From the cell containing the given text, extract its center point as [X, Y] coordinate. 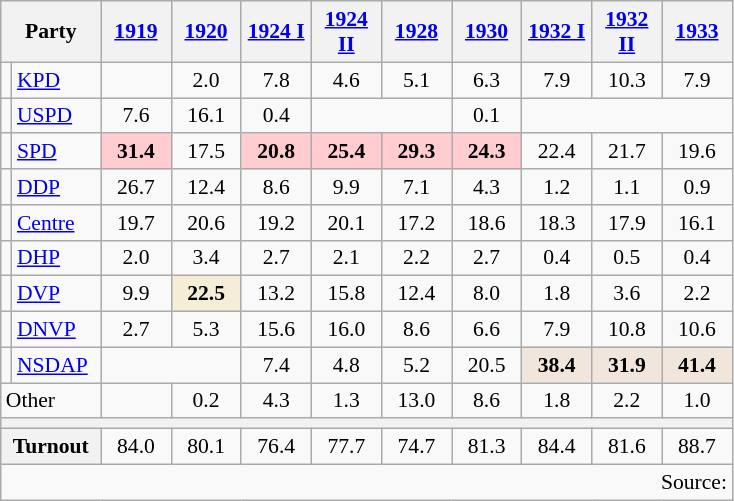
1.2 [557, 187]
84.0 [136, 447]
24.3 [487, 152]
7.8 [276, 80]
3.4 [206, 258]
1924 I [276, 32]
DDP [56, 187]
17.9 [627, 223]
16.0 [346, 330]
1932 II [627, 32]
8.0 [487, 294]
5.2 [416, 365]
81.3 [487, 447]
Other [51, 401]
1.0 [697, 401]
81.6 [627, 447]
1932 I [557, 32]
80.1 [206, 447]
18.6 [487, 223]
13.0 [416, 401]
17.5 [206, 152]
Party [51, 32]
0.2 [206, 401]
4.8 [346, 365]
1924 II [346, 32]
Centre [56, 223]
DVP [56, 294]
1920 [206, 32]
USPD [56, 116]
18.3 [557, 223]
7.1 [416, 187]
10.6 [697, 330]
25.4 [346, 152]
10.3 [627, 80]
1.1 [627, 187]
1930 [487, 32]
74.7 [416, 447]
10.8 [627, 330]
2.1 [346, 258]
15.6 [276, 330]
20.5 [487, 365]
1.3 [346, 401]
Source: [366, 482]
38.4 [557, 365]
Turnout [51, 447]
84.4 [557, 447]
DHP [56, 258]
5.1 [416, 80]
5.3 [206, 330]
22.5 [206, 294]
17.2 [416, 223]
DNVP [56, 330]
1928 [416, 32]
22.4 [557, 152]
3.6 [627, 294]
NSDAP [56, 365]
31.9 [627, 365]
19.6 [697, 152]
7.6 [136, 116]
6.6 [487, 330]
6.3 [487, 80]
20.8 [276, 152]
KPD [56, 80]
20.1 [346, 223]
21.7 [627, 152]
41.4 [697, 365]
19.7 [136, 223]
31.4 [136, 152]
20.6 [206, 223]
1933 [697, 32]
4.6 [346, 80]
0.9 [697, 187]
76.4 [276, 447]
SPD [56, 152]
15.8 [346, 294]
19.2 [276, 223]
77.7 [346, 447]
29.3 [416, 152]
88.7 [697, 447]
1919 [136, 32]
0.1 [487, 116]
0.5 [627, 258]
26.7 [136, 187]
13.2 [276, 294]
7.4 [276, 365]
